Output the (X, Y) coordinate of the center of the cell containing the given text.  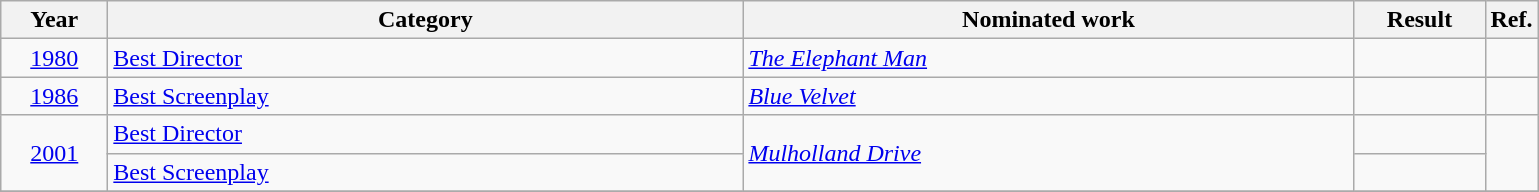
1980 (54, 58)
Year (54, 20)
Mulholland Drive (1048, 153)
1986 (54, 96)
Result (1420, 20)
Blue Velvet (1048, 96)
Ref. (1512, 20)
Nominated work (1048, 20)
Category (426, 20)
2001 (54, 153)
The Elephant Man (1048, 58)
